Return the (x, y) coordinate for the center point of the cell that contains the specified text.  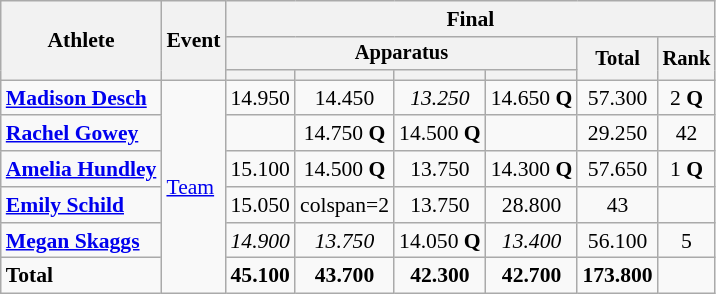
43.700 (344, 276)
Amelia Hundley (82, 169)
14.950 (260, 98)
Athlete (82, 40)
29.250 (617, 134)
42.300 (440, 276)
173.800 (617, 276)
Event (193, 40)
45.100 (260, 276)
14.650 Q (532, 98)
15.050 (260, 205)
57.650 (617, 169)
Madison Desch (82, 98)
14.300 Q (532, 169)
42 (687, 134)
colspan=2 (344, 205)
Rachel Gowey (82, 134)
1 Q (687, 169)
2 Q (687, 98)
56.100 (617, 241)
Final (470, 19)
14.050 Q (440, 241)
43 (617, 205)
42.700 (532, 276)
15.100 (260, 169)
57.300 (617, 98)
14.900 (260, 241)
Emily Schild (82, 205)
Rank (687, 58)
5 (687, 241)
14.750 Q (344, 134)
Apparatus (401, 54)
Megan Skaggs (82, 241)
13.250 (440, 98)
28.800 (532, 205)
14.450 (344, 98)
13.400 (532, 241)
Team (193, 187)
